Capture the cell that displays the provided text and extract its [x, y] central coordinate. 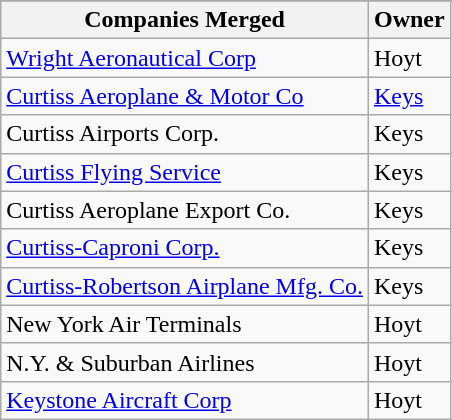
N.Y. & Suburban Airlines [185, 362]
Curtiss-Caproni Corp. [185, 248]
Curtiss Aeroplane & Motor Co [185, 96]
Companies Merged [185, 20]
Curtiss Aeroplane Export Co. [185, 210]
Curtiss Airports Corp. [185, 134]
Owner [409, 20]
Wright Aeronautical Corp [185, 58]
Curtiss Flying Service [185, 172]
Curtiss-Robertson Airplane Mfg. Co. [185, 286]
New York Air Terminals [185, 324]
Keystone Aircraft Corp [185, 400]
